Capture the cell that displays the provided text and extract its [x, y] central coordinate. 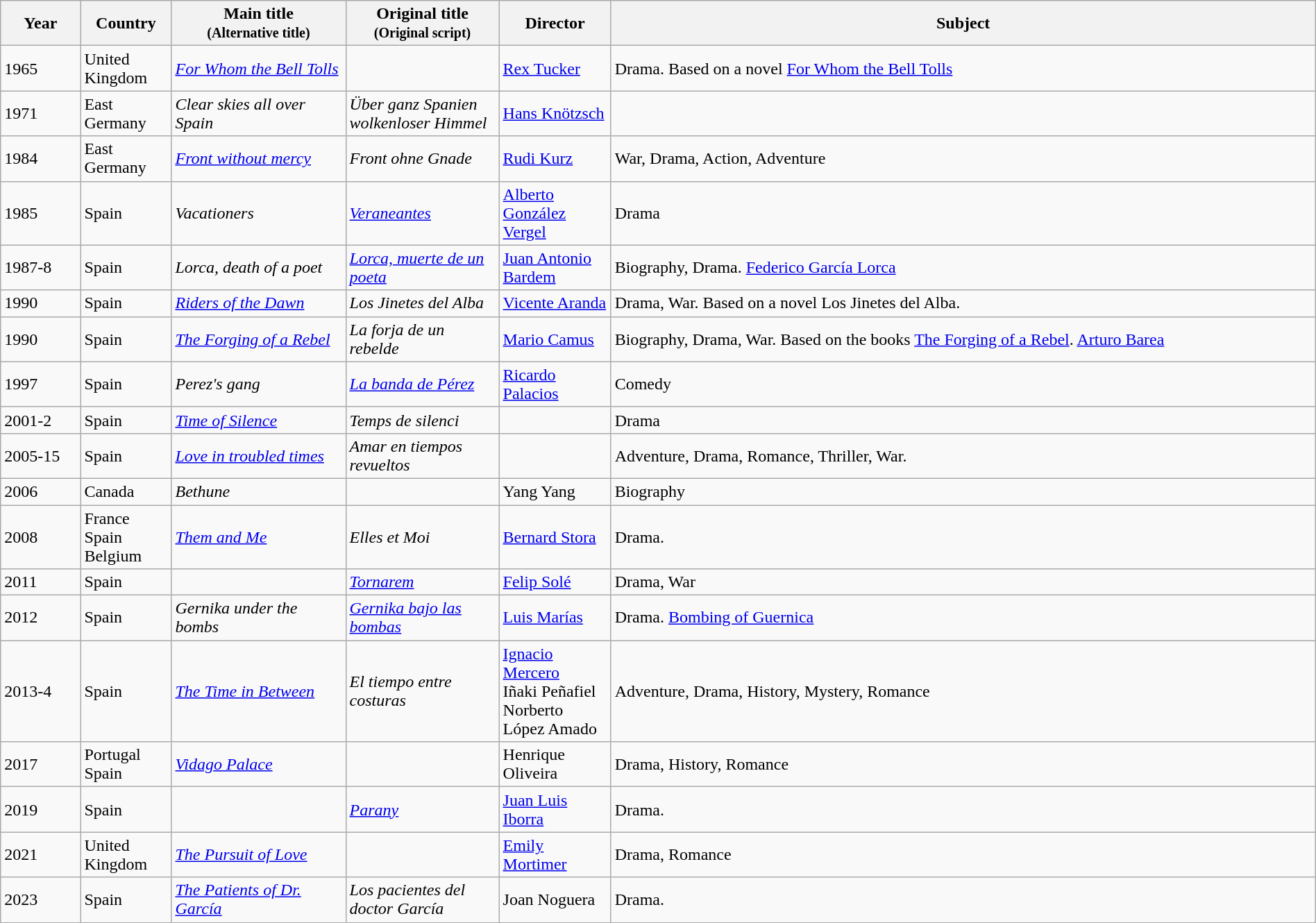
Director [555, 24]
Front without mercy [258, 158]
1984 [40, 158]
Henrique Oliveira [555, 765]
Biography, Drama. Federico García Lorca [963, 268]
2006 [40, 491]
Gernika under the bombs [258, 618]
Front ohne Gnade [422, 158]
2023 [40, 899]
Joan Noguera [555, 899]
Main title(Alternative title) [258, 24]
Lorca, muerte de un poeta [422, 268]
Country [126, 24]
Vidago Palace [258, 765]
Veraneantes [422, 213]
Perez's gang [258, 384]
Drama. Based on a novel For Whom the Bell Tolls [963, 68]
2021 [40, 855]
Adventure, Drama, Romance, Thriller, War. [963, 455]
Biography, Drama, War. Based on the books The Forging of a Rebel. Arturo Barea [963, 339]
Riders of the Dawn [258, 303]
1997 [40, 384]
Drama, History, Romance [963, 765]
Los Jinetes del Alba [422, 303]
Biography [963, 491]
Comedy [963, 384]
Amar en tiempos revueltos [422, 455]
La forja de un rebelde [422, 339]
2013-4 [40, 691]
Love in troubled times [258, 455]
Temps de silenci [422, 420]
Hans Knötzsch [555, 114]
The Time in Between [258, 691]
Parany [422, 809]
Drama. Bombing of Guernica [963, 618]
1987-8 [40, 268]
El tiempo entre costuras [422, 691]
Bethune [258, 491]
The Pursuit of Love [258, 855]
FranceSpainBelgium [126, 537]
1985 [40, 213]
Clear skies all over Spain [258, 114]
Gernika bajo las bombas [422, 618]
La banda de Pérez [422, 384]
Tornarem [422, 582]
Drama, War. Based on a novel Los Jinetes del Alba. [963, 303]
Emily Mortimer [555, 855]
Ignacio MerceroIñaki PeñafielNorberto López Amado [555, 691]
1971 [40, 114]
Canada [126, 491]
Bernard Stora [555, 537]
Year [40, 24]
Drama, War [963, 582]
Vicente Aranda [555, 303]
Yang Yang [555, 491]
2005-15 [40, 455]
Luis Marías [555, 618]
2017 [40, 765]
Juan Antonio Bardem [555, 268]
Los pacientes del doctor García [422, 899]
2008 [40, 537]
Ricardo Palacios [555, 384]
2012 [40, 618]
Alberto González Vergel [555, 213]
For Whom the Bell Tolls [258, 68]
Drama, Romance [963, 855]
Juan Luis Iborra [555, 809]
PortugalSpain [126, 765]
2001-2 [40, 420]
Mario Camus [555, 339]
Vacationers [258, 213]
Felip Solé [555, 582]
Rex Tucker [555, 68]
The Forging of a Rebel [258, 339]
Subject [963, 24]
Lorca, death of a poet [258, 268]
Original title(Original script) [422, 24]
War, Drama, Action, Adventure [963, 158]
The Patients of Dr. García [258, 899]
Rudi Kurz [555, 158]
Adventure, Drama, History, Mystery, Romance [963, 691]
2011 [40, 582]
2019 [40, 809]
Elles et Moi [422, 537]
Them and Me [258, 537]
Time of Silence [258, 420]
1965 [40, 68]
Über ganz Spanien wolkenloser Himmel [422, 114]
